Pinpoint the cell where the given text exists, returning its [X, Y] midpoint coordinate. 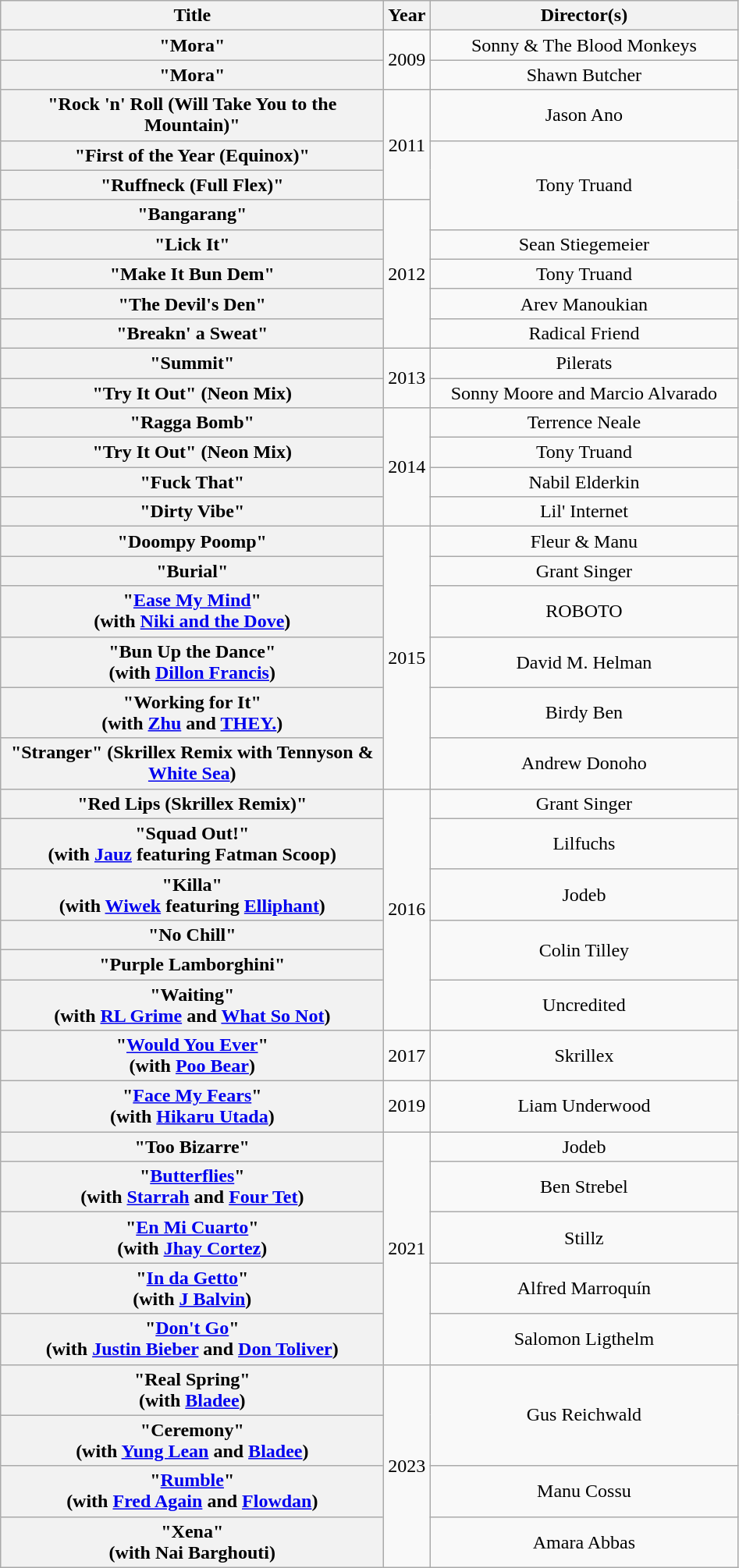
"Face My Fears"(with Hikaru Utada) [192, 1106]
Sonny Moore and Marcio Alvarado [584, 392]
Andrew Donoho [584, 763]
"Bangarang" [192, 215]
2019 [407, 1106]
Director(s) [584, 16]
"Stranger" (Skrillex Remix with Tennyson & White Sea) [192, 763]
2014 [407, 467]
"Don't Go"(with Justin Bieber and Don Toliver) [192, 1339]
Radical Friend [584, 333]
Jason Ano [584, 115]
"In da Getto"(with J Balvin) [192, 1289]
2012 [407, 274]
Gus Reichwald [584, 1415]
"Make It Bun Dem" [192, 274]
Lilfuchs [584, 844]
"Working for It"(with Zhu and THEY.) [192, 713]
2009 [407, 60]
Year [407, 16]
2013 [407, 378]
"Lick It" [192, 244]
"Waiting"(with RL Grime and What So Not) [192, 1005]
Nabil Elderkin [584, 482]
Birdy Ben [584, 713]
"Dirty Vibe" [192, 512]
"First of the Year (Equinox)" [192, 155]
"Burial" [192, 571]
Uncredited [584, 1005]
"Rumble"(with Fred Again and Flowdan) [192, 1492]
Manu Cossu [584, 1492]
2021 [407, 1248]
Lil' Internet [584, 512]
"Purple Lamborghini" [192, 964]
Salomon Ligthelm [584, 1339]
ROBOTO [584, 612]
2011 [407, 145]
2017 [407, 1056]
Shawn Butcher [584, 75]
Arev Manoukian [584, 303]
Title [192, 16]
2023 [407, 1466]
"Too Bizarre" [192, 1147]
David M. Helman [584, 662]
Colin Tilley [584, 949]
Terrence Neale [584, 423]
Fleur & Manu [584, 541]
"Fuck That" [192, 482]
"Red Lips (Skrillex Remix)" [192, 804]
"En Mi Cuarto"(with Jhay Cortez) [192, 1237]
"Ruffneck (Full Flex)" [192, 185]
"The Devil's Den" [192, 303]
Alfred Marroquín [584, 1289]
"No Chill" [192, 935]
"Rock 'n' Roll (Will Take You to the Mountain)" [192, 115]
Skrillex [584, 1056]
"Ragga Bomb" [192, 423]
"Would You Ever"(with Poo Bear) [192, 1056]
"Squad Out!"(with Jauz featuring Fatman Scoop) [192, 844]
Amara Abbas [584, 1541]
2015 [407, 658]
Sonny & The Blood Monkeys [584, 45]
Pilerats [584, 363]
Stillz [584, 1237]
"Doompy Poomp" [192, 541]
"Breakn' a Sweat" [192, 333]
"Butterflies"(with Starrah and Four Tet) [192, 1187]
"Real Spring"(with Bladee) [192, 1390]
2016 [407, 910]
"Ceremony"(with Yung Lean and Bladee) [192, 1440]
Sean Stiegemeier [584, 244]
"Ease My Mind"(with Niki and the Dove) [192, 612]
Ben Strebel [584, 1187]
"Killa"(with Wiwek featuring Elliphant) [192, 894]
"Bun Up the Dance"(with Dillon Francis) [192, 662]
Liam Underwood [584, 1106]
"Summit" [192, 363]
"Xena"(with Nai Barghouti) [192, 1541]
